Locate the cell with the specified text and output its [X, Y] center coordinate. 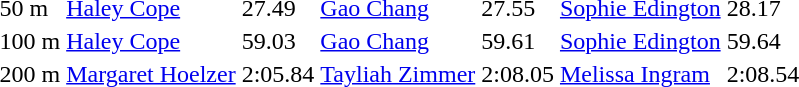
Gao Chang [398, 41]
59.61 [518, 41]
Sophie Edington [640, 41]
Haley Cope [151, 41]
59.03 [278, 41]
